Capture the cell that displays the provided text and extract its (X, Y) central coordinate. 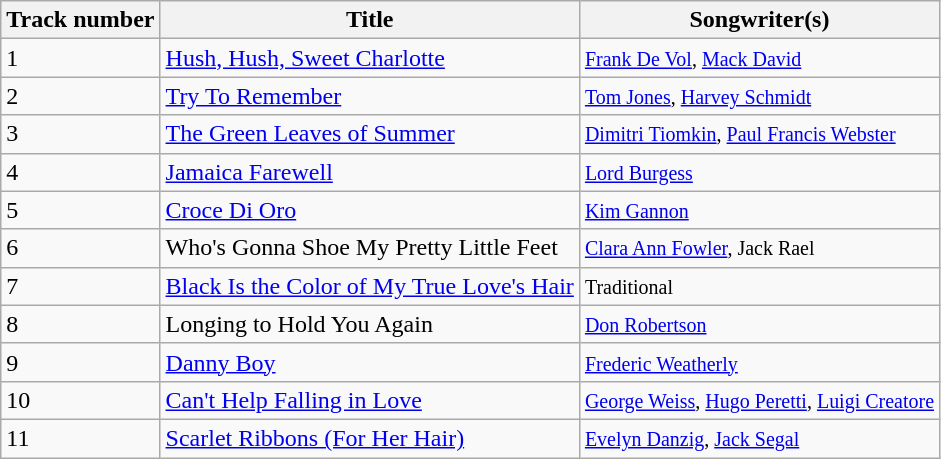
Frederic Weatherly (759, 362)
Traditional (759, 286)
Evelyn Danzig, Jack Segal (759, 438)
Songwriter(s) (759, 20)
6 (80, 248)
10 (80, 400)
Who's Gonna Shoe My Pretty Little Feet (370, 248)
Clara Ann Fowler, Jack Rael (759, 248)
Track number (80, 20)
Longing to Hold You Again (370, 324)
7 (80, 286)
Danny Boy (370, 362)
Tom Jones, Harvey Schmidt (759, 96)
Lord Burgess (759, 172)
9 (80, 362)
Croce Di Oro (370, 210)
Dimitri Tiomkin, Paul Francis Webster (759, 134)
2 (80, 96)
Don Robertson (759, 324)
Kim Gannon (759, 210)
5 (80, 210)
Jamaica Farewell (370, 172)
George Weiss, Hugo Peretti, Luigi Creatore (759, 400)
Scarlet Ribbons (For Her Hair) (370, 438)
Can't Help Falling in Love (370, 400)
1 (80, 58)
4 (80, 172)
The Green Leaves of Summer (370, 134)
Title (370, 20)
11 (80, 438)
Try To Remember (370, 96)
Frank De Vol, Mack David (759, 58)
8 (80, 324)
3 (80, 134)
Hush, Hush, Sweet Charlotte (370, 58)
Black Is the Color of My True Love's Hair (370, 286)
